Pinpoint the cell where the given text exists, returning its [x, y] midpoint coordinate. 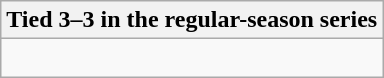
Tied 3–3 in the regular-season series [192, 20]
